Return (x, y) of the center of cell containing provided text 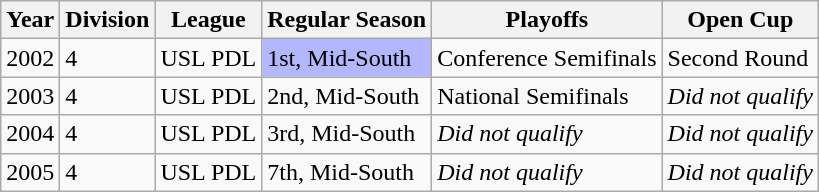
7th, Mid-South (347, 172)
Open Cup (740, 20)
2nd, Mid-South (347, 96)
2005 (30, 172)
2004 (30, 134)
National Semifinals (547, 96)
2003 (30, 96)
Conference Semifinals (547, 58)
Playoffs (547, 20)
Regular Season (347, 20)
Second Round (740, 58)
2002 (30, 58)
Year (30, 20)
3rd, Mid-South (347, 134)
League (208, 20)
Division (108, 20)
1st, Mid-South (347, 58)
